Determine the [X, Y] coordinate at the center of the cell enclosing the given text.  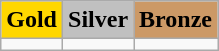
Gold [32, 20]
Silver [98, 20]
Bronze [176, 20]
